Provide the (x, y) coordinate of the cell's center where the given text is located.  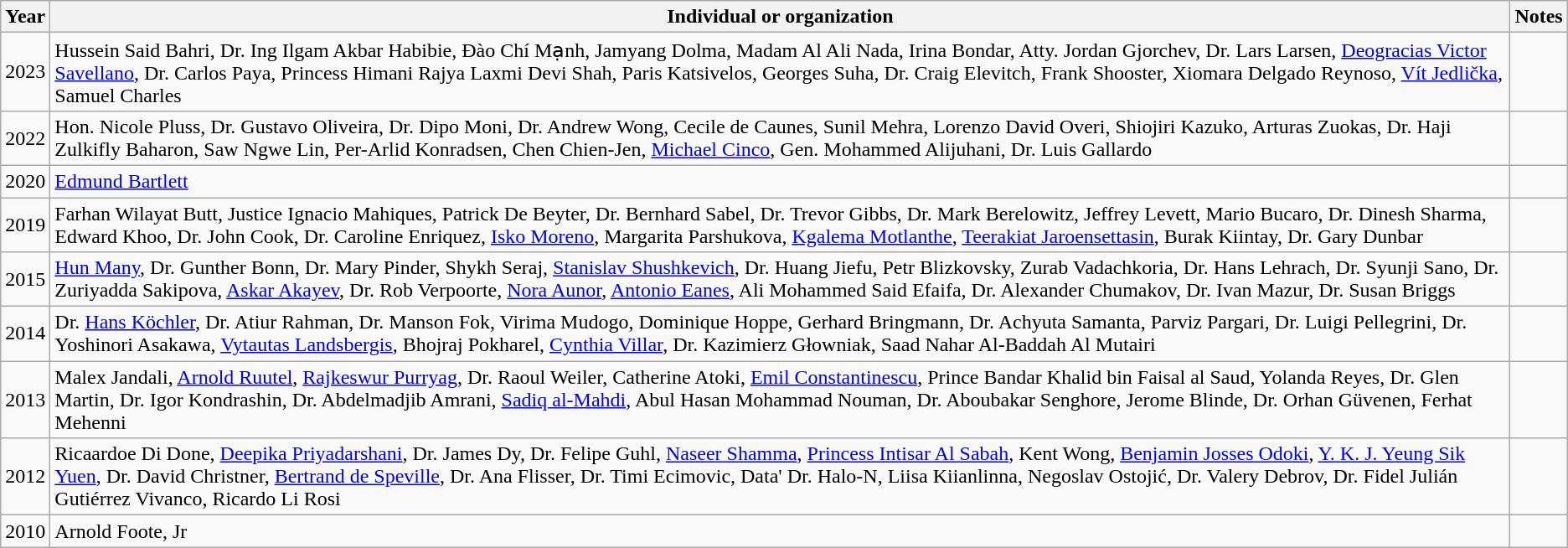
2010 (25, 531)
Year (25, 17)
2020 (25, 181)
2013 (25, 400)
2014 (25, 333)
2023 (25, 72)
Arnold Foote, Jr (781, 531)
2012 (25, 477)
Notes (1539, 17)
Edmund Bartlett (781, 181)
2015 (25, 280)
2019 (25, 225)
Individual or organization (781, 17)
2022 (25, 137)
